Extract the [x, y] coordinate from the center of the cell holding the provided text.  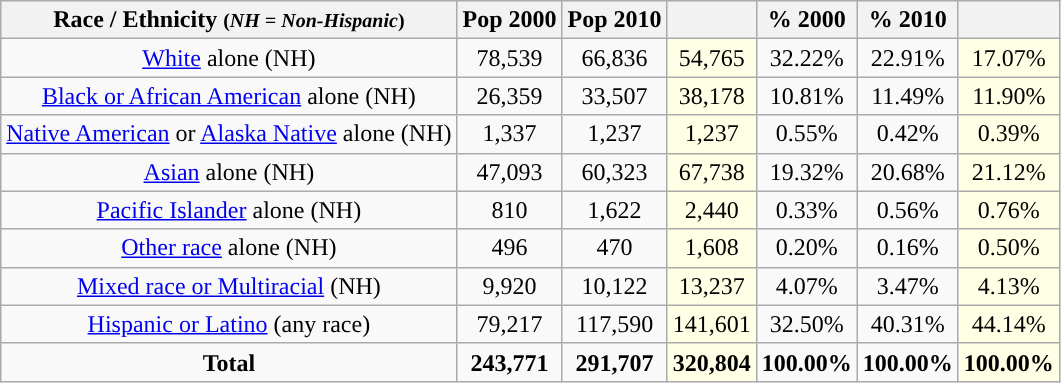
Native American or Alaska Native alone (NH) [229, 134]
Black or African American alone (NH) [229, 96]
Pacific Islander alone (NH) [229, 210]
810 [510, 210]
% 2000 [806, 20]
Hispanic or Latino (any race) [229, 324]
0.39% [1008, 134]
47,093 [510, 172]
Pop 2010 [614, 20]
White alone (NH) [229, 58]
1,337 [510, 134]
22.91% [908, 58]
44.14% [1008, 324]
0.76% [1008, 210]
11.49% [908, 96]
1,622 [614, 210]
11.90% [1008, 96]
Pop 2000 [510, 20]
0.42% [908, 134]
Other race alone (NH) [229, 248]
4.13% [1008, 286]
141,601 [712, 324]
496 [510, 248]
10.81% [806, 96]
38,178 [712, 96]
20.68% [908, 172]
0.33% [806, 210]
67,738 [712, 172]
243,771 [510, 362]
79,217 [510, 324]
2,440 [712, 210]
3.47% [908, 286]
26,359 [510, 96]
66,836 [614, 58]
78,539 [510, 58]
60,323 [614, 172]
% 2010 [908, 20]
21.12% [1008, 172]
9,920 [510, 286]
40.31% [908, 324]
10,122 [614, 286]
470 [614, 248]
1,608 [712, 248]
4.07% [806, 286]
19.32% [806, 172]
Total [229, 362]
0.50% [1008, 248]
Race / Ethnicity (NH = Non-Hispanic) [229, 20]
0.20% [806, 248]
Asian alone (NH) [229, 172]
17.07% [1008, 58]
32.50% [806, 324]
0.56% [908, 210]
33,507 [614, 96]
291,707 [614, 362]
54,765 [712, 58]
13,237 [712, 286]
32.22% [806, 58]
Mixed race or Multiracial (NH) [229, 286]
0.16% [908, 248]
320,804 [712, 362]
117,590 [614, 324]
0.55% [806, 134]
